Identify which cell holds the provided text, then report its (X, Y) central coordinate. 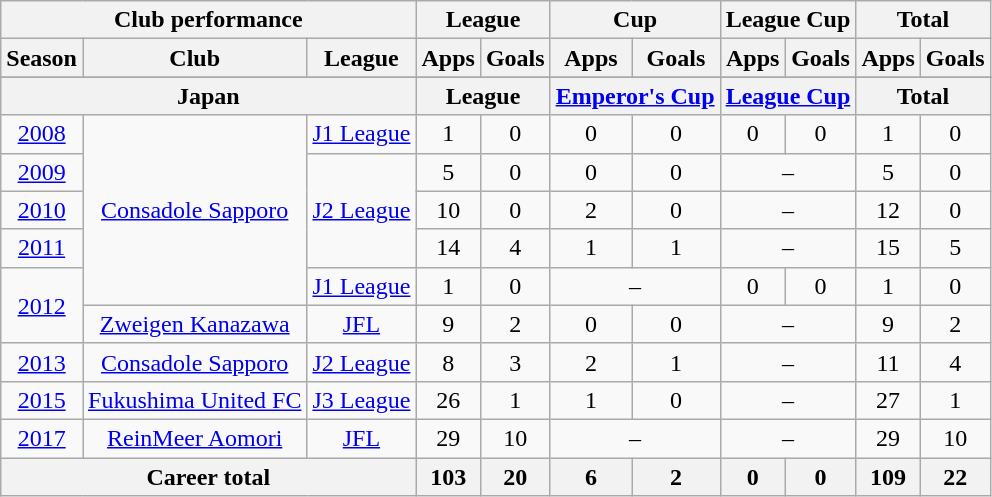
2009 (42, 172)
Club (194, 58)
Career total (208, 477)
2013 (42, 362)
20 (515, 477)
103 (448, 477)
J3 League (362, 400)
2008 (42, 134)
2010 (42, 210)
14 (448, 248)
2015 (42, 400)
2012 (42, 305)
22 (955, 477)
Season (42, 58)
2011 (42, 248)
6 (591, 477)
ReinMeer Aomori (194, 438)
11 (888, 362)
Cup (635, 20)
109 (888, 477)
Japan (208, 96)
Fukushima United FC (194, 400)
12 (888, 210)
8 (448, 362)
26 (448, 400)
Zweigen Kanazawa (194, 324)
2017 (42, 438)
Emperor's Cup (635, 96)
15 (888, 248)
3 (515, 362)
27 (888, 400)
Club performance (208, 20)
